Locate the cell with the specified text and output its [X, Y] center coordinate. 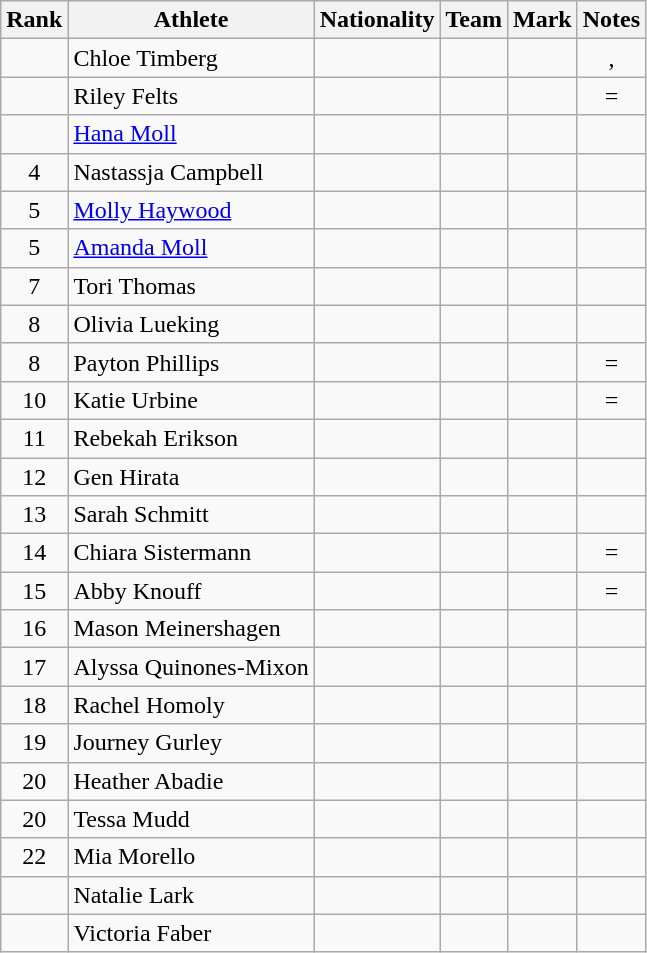
Mark [543, 20]
Nastassja Campbell [191, 172]
Chloe Timberg [191, 58]
18 [34, 705]
14 [34, 553]
10 [34, 400]
Gen Hirata [191, 477]
Olivia Lueking [191, 324]
Rebekah Erikson [191, 438]
Riley Felts [191, 96]
Molly Haywood [191, 210]
Amanda Moll [191, 248]
19 [34, 743]
Nationality [377, 20]
Notes [611, 20]
16 [34, 629]
Tori Thomas [191, 286]
17 [34, 667]
Mia Morello [191, 857]
7 [34, 286]
15 [34, 591]
Alyssa Quinones-Mixon [191, 667]
Mason Meinershagen [191, 629]
Journey Gurley [191, 743]
Sarah Schmitt [191, 515]
Chiara Sistermann [191, 553]
, [611, 58]
12 [34, 477]
22 [34, 857]
Natalie Lark [191, 895]
Katie Urbine [191, 400]
Victoria Faber [191, 933]
Hana Moll [191, 134]
11 [34, 438]
Team [474, 20]
Rachel Homoly [191, 705]
Rank [34, 20]
Heather Abadie [191, 781]
13 [34, 515]
Payton Phillips [191, 362]
4 [34, 172]
Abby Knouff [191, 591]
Athlete [191, 20]
Tessa Mudd [191, 819]
